Find where the given text appears and provide that cell's center as (X, Y) coordinate. 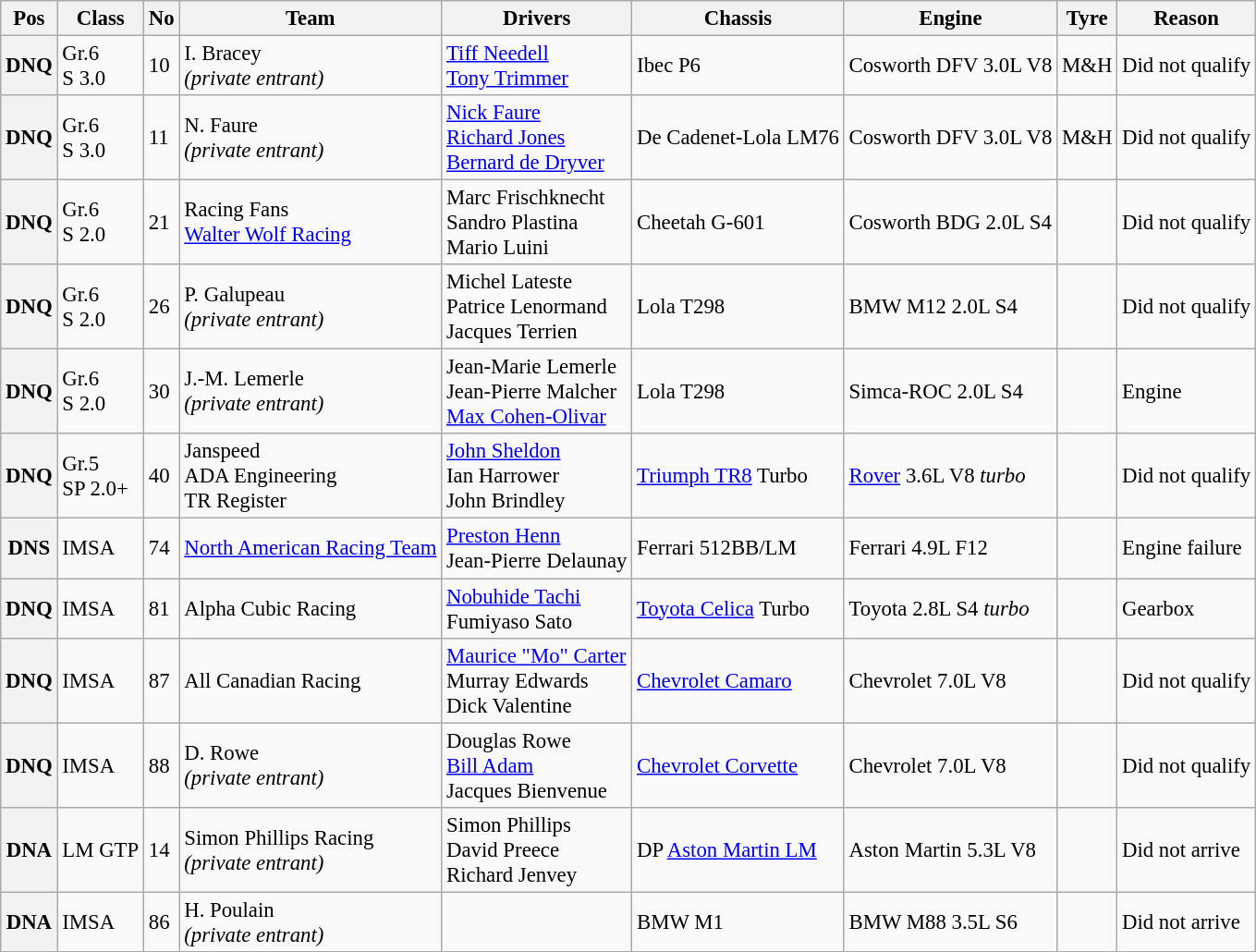
Aston Martin 5.3L V8 (950, 849)
Preston Henn Jean-Pierre Delaunay (537, 549)
Gr.5SP 2.0+ (101, 477)
Gearbox (1187, 608)
87 (161, 680)
14 (161, 849)
Triumph TR8 Turbo (738, 477)
John Sheldon Ian Harrower John Brindley (537, 477)
Nick Faure Richard Jones Bernard de Dryver (537, 138)
Tyre (1087, 18)
Ferrari 4.9L F12 (950, 549)
Team (311, 18)
Toyota 2.8L S4 turbo (950, 608)
BMW M1 (738, 922)
Simca-ROC 2.0L S4 (950, 392)
DNS (30, 549)
Janspeed ADA Engineering TR Register (311, 477)
Chassis (738, 18)
11 (161, 138)
Reason (1187, 18)
DP Aston Martin LM (738, 849)
D. Rowe(private entrant) (311, 765)
Engine failure (1187, 549)
Michel Lateste Patrice Lenormand Jacques Terrien (537, 307)
De Cadenet-Lola LM76 (738, 138)
H. Poulain(private entrant) (311, 922)
81 (161, 608)
Cheetah G-601 (738, 223)
Racing Fans Walter Wolf Racing (311, 223)
Jean-Marie Lemerle Jean-Pierre Malcher Max Cohen-Olivar (537, 392)
Tiff Needell Tony Trimmer (537, 67)
I. Bracey(private entrant) (311, 67)
Toyota Celica Turbo (738, 608)
BMW M88 3.5L S6 (950, 922)
10 (161, 67)
Cosworth BDG 2.0L S4 (950, 223)
Rover 3.6L V8 turbo (950, 477)
Marc Frischknecht Sandro Plastina Mario Luini (537, 223)
Chevrolet Camaro (738, 680)
LM GTP (101, 849)
Chevrolet Corvette (738, 765)
Maurice "Mo" Carter Murray Edwards Dick Valentine (537, 680)
North American Racing Team (311, 549)
Ferrari 512BB/LM (738, 549)
Douglas Rowe Bill Adam Jacques Bienvenue (537, 765)
26 (161, 307)
Simon Phillips David Preece Richard Jenvey (537, 849)
86 (161, 922)
BMW M12 2.0L S4 (950, 307)
74 (161, 549)
40 (161, 477)
88 (161, 765)
Drivers (537, 18)
All Canadian Racing (311, 680)
N. Faure(private entrant) (311, 138)
30 (161, 392)
J.-M. Lemerle(private entrant) (311, 392)
21 (161, 223)
Alpha Cubic Racing (311, 608)
Pos (30, 18)
Simon Phillips Racing(private entrant) (311, 849)
Ibec P6 (738, 67)
Nobuhide Tachi Fumiyaso Sato (537, 608)
Class (101, 18)
P. Galupeau(private entrant) (311, 307)
No (161, 18)
